Detect which cell encompasses the target text, then output its (X, Y) center coordinate. 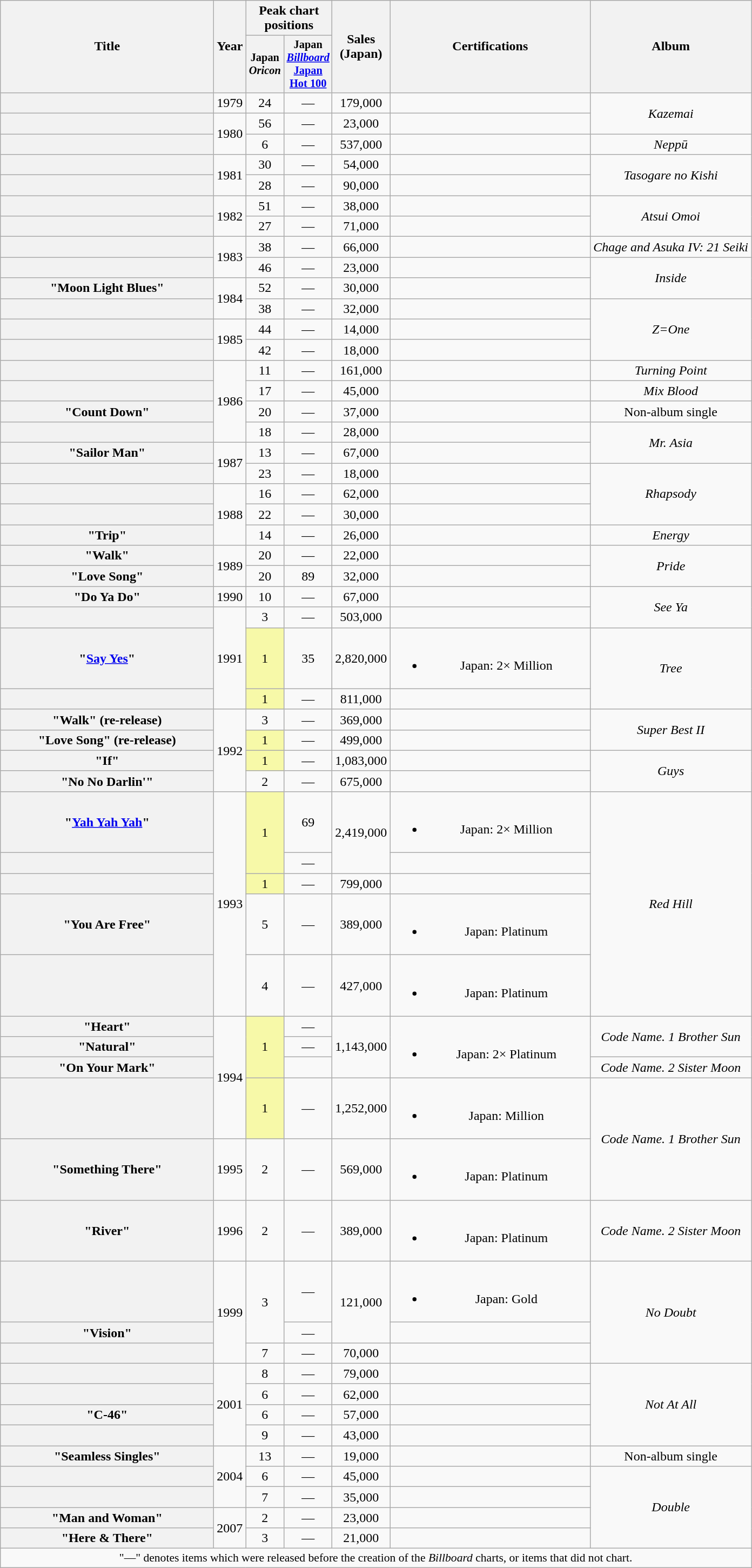
811,000 (361, 699)
35,000 (361, 1497)
1999 (230, 1312)
"C-46" (107, 1414)
1,252,000 (361, 1108)
"You Are Free" (107, 924)
Pride (671, 566)
Neppū (671, 144)
14 (265, 535)
2,419,000 (361, 832)
11 (265, 370)
"Something There" (107, 1170)
427,000 (361, 986)
1989 (230, 566)
Guys (671, 771)
See Ya (671, 607)
14,000 (361, 329)
1988 (230, 515)
71,000 (361, 226)
35 (308, 658)
JapanBillboardJapan Hot 100 (308, 64)
1986 (230, 401)
503,000 (361, 617)
57,000 (361, 1414)
"—" denotes items which were released before the creation of the Billboard charts, or items that did not chart. (376, 1558)
Certifications (491, 46)
"If" (107, 760)
"Walk" (107, 556)
"Vision" (107, 1332)
Mr. Asia (671, 442)
Atsui Omoi (671, 216)
2001 (230, 1404)
23 (265, 473)
"Love Song" (107, 576)
10 (265, 597)
"Heart" (107, 1026)
1979 (230, 103)
8 (265, 1373)
Kazemai (671, 113)
66,000 (361, 247)
JapanOricon (265, 64)
"Man and Woman" (107, 1518)
38,000 (361, 206)
"No No Darlin'" (107, 781)
Red Hill (671, 904)
Album (671, 46)
2,820,000 (361, 658)
537,000 (361, 144)
9 (265, 1436)
1987 (230, 463)
2004 (230, 1477)
44 (265, 329)
28,000 (361, 432)
569,000 (361, 1170)
27 (265, 226)
"Count Down" (107, 411)
26,000 (361, 535)
161,000 (361, 370)
Peak chart positions (289, 18)
30 (265, 165)
"Sailor Man" (107, 453)
79,000 (361, 1373)
Tree (671, 668)
28 (265, 185)
51 (265, 206)
369,000 (361, 719)
Japan: 2× Platinum (491, 1047)
"Seamless Singles" (107, 1456)
22,000 (361, 556)
24 (265, 103)
179,000 (361, 103)
Japan: Million (491, 1108)
Mix Blood (671, 391)
18 (265, 432)
42 (265, 350)
"Love Song" (re-release) (107, 740)
1983 (230, 257)
37,000 (361, 411)
1990 (230, 597)
799,000 (361, 884)
1981 (230, 175)
1,143,000 (361, 1047)
4 (265, 986)
1982 (230, 216)
46 (265, 268)
Not At All (671, 1404)
675,000 (361, 781)
Rhapsody (671, 494)
"Yah Yah Yah" (107, 822)
2007 (230, 1528)
54,000 (361, 165)
5 (265, 924)
Tasogare no Kishi (671, 175)
Double (671, 1507)
"Here & There" (107, 1538)
70,000 (361, 1353)
No Doubt (671, 1312)
1,083,000 (361, 760)
Z=One (671, 329)
52 (265, 288)
"Say Yes" (107, 658)
1984 (230, 298)
Title (107, 46)
Chage and Asuka IV: 21 Seiki (671, 247)
Sales(Japan) (361, 46)
22 (265, 515)
21,000 (361, 1538)
"On Your Mark" (107, 1067)
56 (265, 124)
1991 (230, 658)
"Natural" (107, 1047)
1980 (230, 134)
Year (230, 46)
89 (308, 576)
Turning Point (671, 370)
1993 (230, 904)
16 (265, 494)
69 (308, 822)
499,000 (361, 740)
43,000 (361, 1436)
1996 (230, 1230)
"Do Ya Do" (107, 597)
"Trip" (107, 535)
"River" (107, 1230)
17 (265, 391)
"Moon Light Blues" (107, 288)
Super Best II (671, 730)
Japan: Gold (491, 1292)
19,000 (361, 1456)
1985 (230, 339)
1992 (230, 750)
"Walk" (re-release) (107, 719)
1994 (230, 1078)
Inside (671, 278)
90,000 (361, 185)
Energy (671, 535)
121,000 (361, 1302)
1995 (230, 1170)
